Identify which cell holds the provided text, then report its [X, Y] central coordinate. 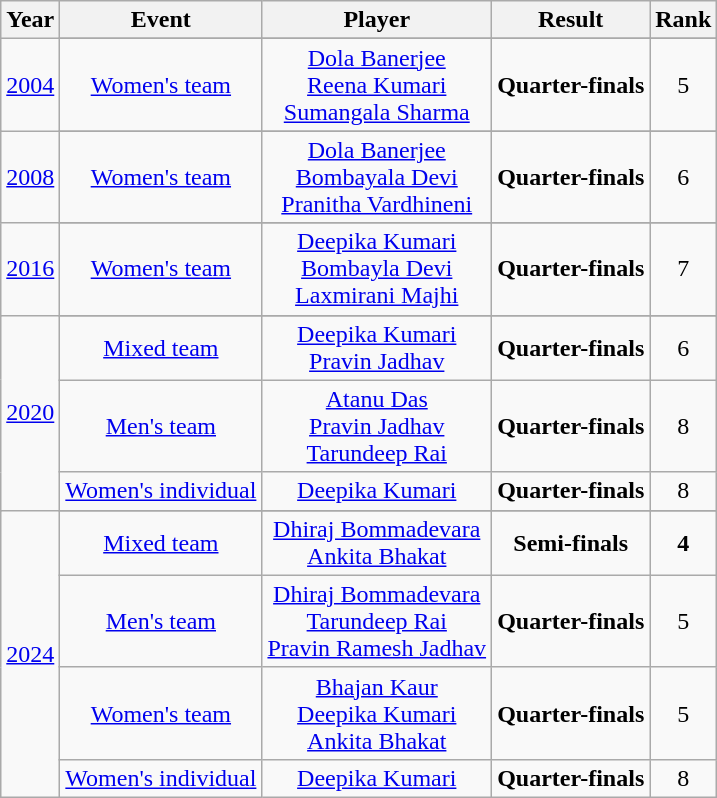
2016 [30, 269]
2008 [30, 177]
Event [161, 20]
7 [684, 269]
Result [571, 20]
Dola BanerjeeBombayala DeviPranitha Vardhineni [377, 177]
2020 [30, 412]
Year [30, 20]
Rank [684, 20]
Deepika KumariBombayla DeviLaxmirani Majhi [377, 269]
Dhiraj BommadevaraAnkita Bhakat [377, 542]
2004 [30, 85]
Bhajan KaurDeepika KumariAnkita Bhakat [377, 713]
Deepika KumariPravin Jadhav [377, 348]
Semi-finals [571, 542]
Dola BanerjeeReena KumariSumangala Sharma [377, 85]
4 [684, 542]
Atanu DasPravin JadhavTarundeep Rai [377, 426]
Dhiraj BommadevaraTarundeep RaiPravin Ramesh Jadhav [377, 621]
Player [377, 20]
2024 [30, 654]
